For the text-containing cell, return its midpoint in [X, Y] coordinate format. 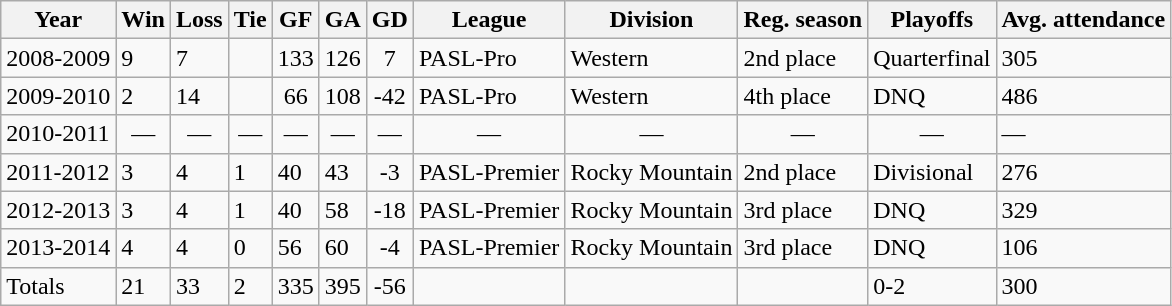
300 [1084, 286]
-56 [390, 286]
-3 [390, 172]
305 [1084, 58]
0 [250, 248]
66 [296, 96]
Divisional [932, 172]
108 [342, 96]
Division [652, 20]
9 [144, 58]
335 [296, 286]
133 [296, 58]
2011-2012 [58, 172]
276 [1084, 172]
-4 [390, 248]
33 [199, 286]
106 [1084, 248]
4th place [803, 96]
Totals [58, 286]
GF [296, 20]
2012-2013 [58, 210]
League [489, 20]
2013-2014 [58, 248]
329 [1084, 210]
486 [1084, 96]
43 [342, 172]
60 [342, 248]
2008-2009 [58, 58]
Win [144, 20]
395 [342, 286]
Tie [250, 20]
56 [296, 248]
2009-2010 [58, 96]
2010-2011 [58, 134]
GD [390, 20]
21 [144, 286]
Loss [199, 20]
0-2 [932, 286]
Avg. attendance [1084, 20]
14 [199, 96]
Quarterfinal [932, 58]
-42 [390, 96]
Reg. season [803, 20]
Playoffs [932, 20]
126 [342, 58]
GA [342, 20]
58 [342, 210]
-18 [390, 210]
Year [58, 20]
